Pinpoint the cell where the given text exists, returning its (x, y) midpoint coordinate. 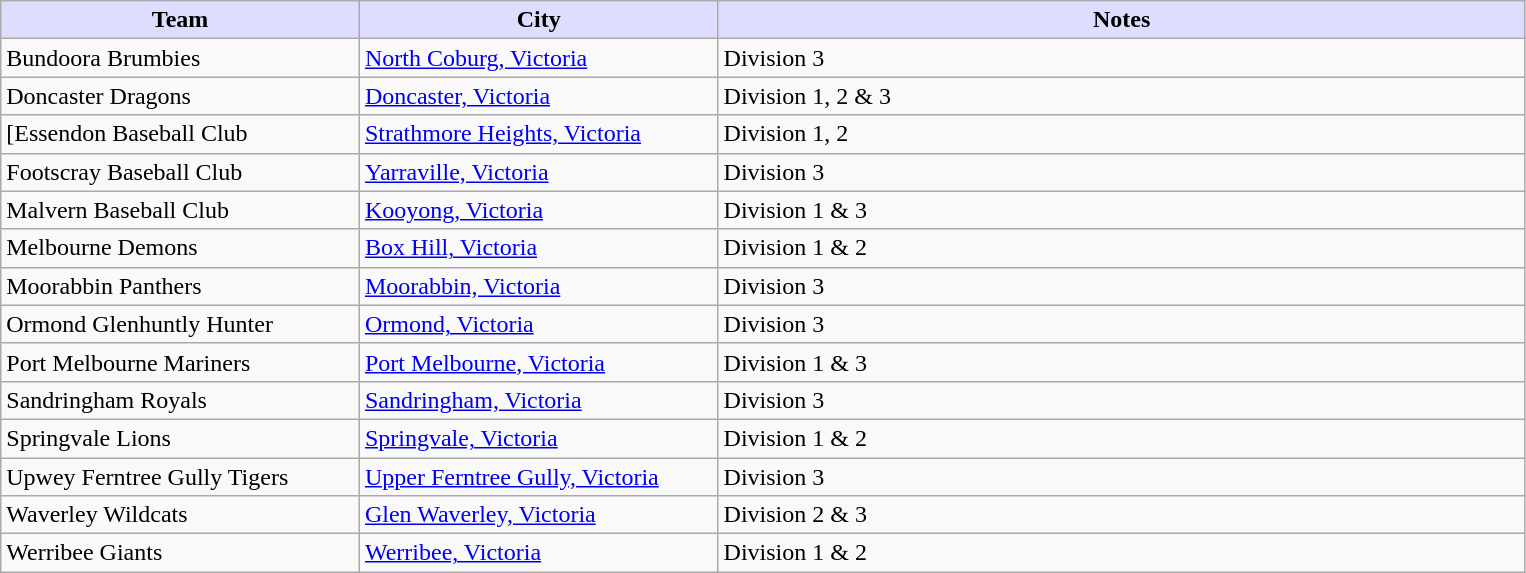
Division 2 & 3 (1122, 515)
Division 1, 2 (1122, 134)
Ormond, Victoria (538, 324)
Moorabbin Panthers (180, 286)
City (538, 20)
Box Hill, Victoria (538, 248)
Port Melbourne, Victoria (538, 362)
Team (180, 20)
Doncaster, Victoria (538, 96)
Malvern Baseball Club (180, 210)
Waverley Wildcats (180, 515)
Kooyong, Victoria (538, 210)
Ormond Glenhuntly Hunter (180, 324)
North Coburg, Victoria (538, 58)
[Essendon Baseball Club (180, 134)
Division 1, 2 & 3 (1122, 96)
Yarraville, Victoria (538, 172)
Springvale, Victoria (538, 438)
Werribee Giants (180, 553)
Glen Waverley, Victoria (538, 515)
Sandringham Royals (180, 400)
Moorabbin, Victoria (538, 286)
Notes (1122, 20)
Sandringham, Victoria (538, 400)
Footscray Baseball Club (180, 172)
Upwey Ferntree Gully Tigers (180, 477)
Melbourne Demons (180, 248)
Springvale Lions (180, 438)
Werribee, Victoria (538, 553)
Doncaster Dragons (180, 96)
Strathmore Heights, Victoria (538, 134)
Upper Ferntree Gully, Victoria (538, 477)
Bundoora Brumbies (180, 58)
Port Melbourne Mariners (180, 362)
